Scan for the cell matching the given text and deliver its (x, y) coordinate at center. 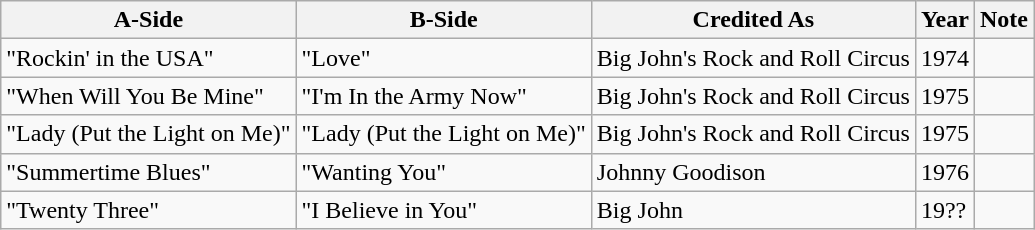
"Love" (444, 58)
Big John (753, 210)
A-Side (148, 20)
"Wanting You" (444, 172)
"Rockin' in the USA" (148, 58)
"Twenty Three" (148, 210)
Johnny Goodison (753, 172)
"I'm In the Army Now" (444, 96)
"I Believe in You" (444, 210)
1974 (944, 58)
19?? (944, 210)
1976 (944, 172)
"When Will You Be Mine" (148, 96)
Year (944, 20)
"Summertime Blues" (148, 172)
Note (1004, 20)
Credited As (753, 20)
B-Side (444, 20)
